Output the (x, y) coordinate of the center of the cell containing the given text.  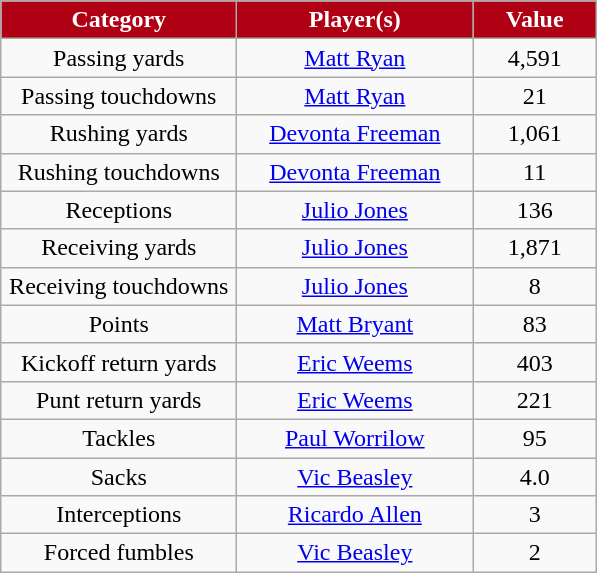
403 (535, 362)
Points (119, 324)
Rushing yards (119, 134)
21 (535, 96)
Sacks (119, 477)
136 (535, 210)
4.0 (535, 477)
1,871 (535, 248)
Forced fumbles (119, 553)
Punt return yards (119, 400)
Interceptions (119, 515)
Tackles (119, 438)
Ricardo Allen (355, 515)
Passing yards (119, 58)
95 (535, 438)
221 (535, 400)
83 (535, 324)
Kickoff return yards (119, 362)
2 (535, 553)
Receptions (119, 210)
Player(s) (355, 20)
11 (535, 172)
8 (535, 286)
Rushing touchdowns (119, 172)
Receiving yards (119, 248)
1,061 (535, 134)
Category (119, 20)
Matt Bryant (355, 324)
Passing touchdowns (119, 96)
Paul Worrilow (355, 438)
Value (535, 20)
4,591 (535, 58)
Receiving touchdowns (119, 286)
3 (535, 515)
